Extract the [X, Y] coordinate from the center of the cell holding the provided text.  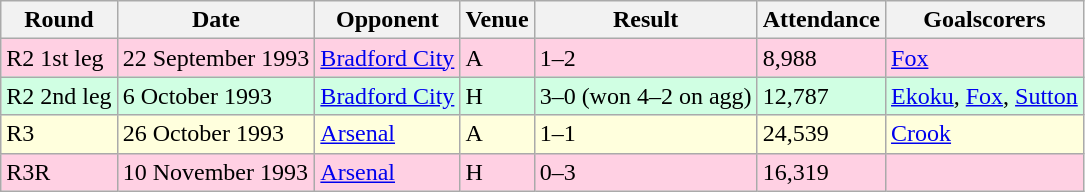
Fox [985, 58]
R3R [59, 172]
Opponent [388, 20]
Attendance [821, 20]
3–0 (won 4–2 on agg) [646, 96]
1–1 [646, 134]
26 October 1993 [216, 134]
R3 [59, 134]
Date [216, 20]
Venue [497, 20]
Crook [985, 134]
16,319 [821, 172]
Ekoku, Fox, Sutton [985, 96]
1–2 [646, 58]
10 November 1993 [216, 172]
Goalscorers [985, 20]
R2 1st leg [59, 58]
8,988 [821, 58]
6 October 1993 [216, 96]
Round [59, 20]
0–3 [646, 172]
22 September 1993 [216, 58]
Result [646, 20]
R2 2nd leg [59, 96]
24,539 [821, 134]
12,787 [821, 96]
